Output the (x, y) coordinate of the center of the cell containing the given text.  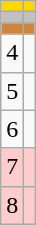
4 (12, 53)
6 (12, 129)
7 (12, 167)
8 (12, 205)
5 (12, 91)
